From the cell containing the given text, extract its center point as (x, y) coordinate. 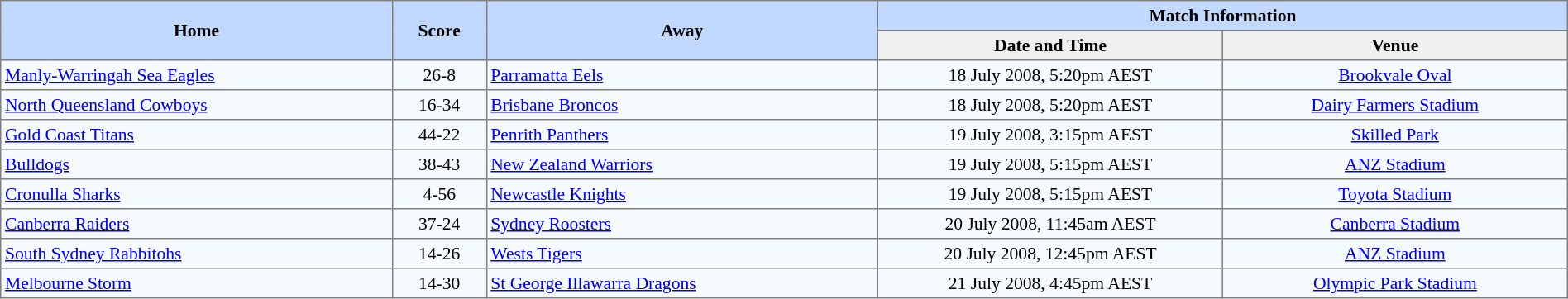
South Sydney Rabbitohs (197, 254)
Brookvale Oval (1394, 75)
21 July 2008, 4:45pm AEST (1050, 283)
20 July 2008, 12:45pm AEST (1050, 254)
37-24 (439, 224)
Brisbane Broncos (682, 105)
St George Illawarra Dragons (682, 283)
14-26 (439, 254)
19 July 2008, 3:15pm AEST (1050, 135)
North Queensland Cowboys (197, 105)
20 July 2008, 11:45am AEST (1050, 224)
Away (682, 31)
Bulldogs (197, 164)
Manly-Warringah Sea Eagles (197, 75)
Toyota Stadium (1394, 194)
Melbourne Storm (197, 283)
Newcastle Knights (682, 194)
Penrith Panthers (682, 135)
Sydney Roosters (682, 224)
Gold Coast Titans (197, 135)
Cronulla Sharks (197, 194)
Skilled Park (1394, 135)
Score (439, 31)
Dairy Farmers Stadium (1394, 105)
Canberra Stadium (1394, 224)
Olympic Park Stadium (1394, 283)
Wests Tigers (682, 254)
44-22 (439, 135)
Parramatta Eels (682, 75)
26-8 (439, 75)
Date and Time (1050, 45)
Venue (1394, 45)
16-34 (439, 105)
4-56 (439, 194)
New Zealand Warriors (682, 164)
38-43 (439, 164)
Canberra Raiders (197, 224)
14-30 (439, 283)
Home (197, 31)
Match Information (1223, 16)
